Scan for the cell matching the given text and deliver its (X, Y) coordinate at center. 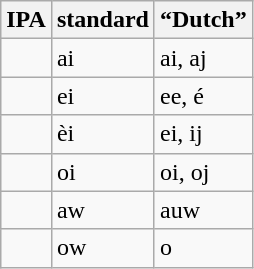
ow (102, 248)
ei, ij (203, 134)
ei (102, 96)
o (203, 248)
oi (102, 172)
èi (102, 134)
standard (102, 20)
ai, aj (203, 58)
auw (203, 210)
ee, é (203, 96)
aw (102, 210)
IPA (26, 20)
oi, oj (203, 172)
ai (102, 58)
“Dutch” (203, 20)
